Search for the cell housing the specified text and yield its [X, Y] center coordinate. 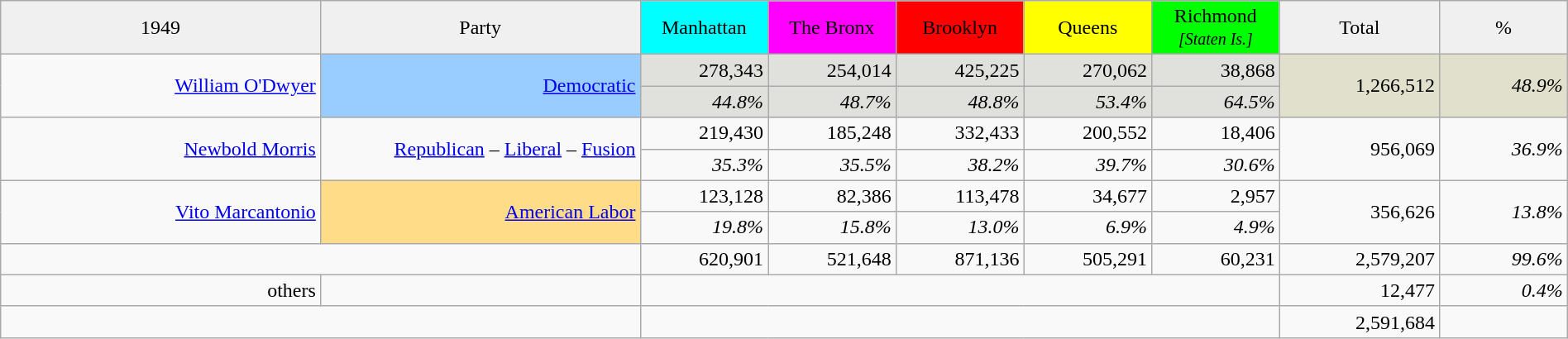
6.9% [1088, 227]
19.8% [705, 227]
35.5% [832, 165]
Richmond [Staten Is.] [1216, 28]
871,136 [959, 259]
4.9% [1216, 227]
Vito Marcantonio [160, 212]
38.2% [959, 165]
Queens [1088, 28]
Party [480, 28]
278,343 [705, 70]
Democratic [480, 86]
American Labor [480, 212]
39.7% [1088, 165]
Manhattan [705, 28]
% [1503, 28]
13.8% [1503, 212]
332,433 [959, 133]
505,291 [1088, 259]
Total [1360, 28]
36.9% [1503, 149]
53.4% [1088, 102]
35.3% [705, 165]
0.4% [1503, 290]
356,626 [1360, 212]
34,677 [1088, 196]
13.0% [959, 227]
15.8% [832, 227]
2,957 [1216, 196]
64.5% [1216, 102]
44.8% [705, 102]
270,062 [1088, 70]
620,901 [705, 259]
113,478 [959, 196]
Republican – Liberal – Fusion [480, 149]
1949 [160, 28]
123,128 [705, 196]
82,386 [832, 196]
Brooklyn [959, 28]
48.9% [1503, 86]
185,248 [832, 133]
2,579,207 [1360, 259]
200,552 [1088, 133]
others [160, 290]
521,648 [832, 259]
425,225 [959, 70]
1,266,512 [1360, 86]
18,406 [1216, 133]
219,430 [705, 133]
254,014 [832, 70]
48.7% [832, 102]
48.8% [959, 102]
60,231 [1216, 259]
The Bronx [832, 28]
12,477 [1360, 290]
956,069 [1360, 149]
30.6% [1216, 165]
Newbold Morris [160, 149]
38,868 [1216, 70]
William O'Dwyer [160, 86]
99.6% [1503, 259]
2,591,684 [1360, 322]
